Locate the cell with the specified text and output its (x, y) center coordinate. 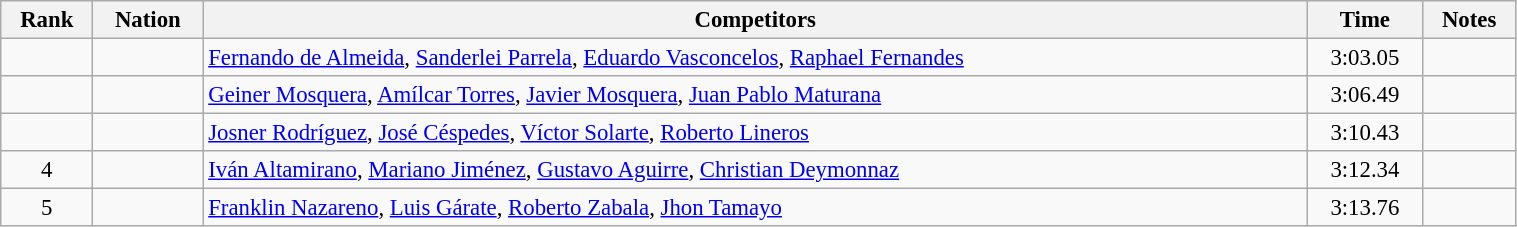
3:03.05 (1366, 58)
Notes (1469, 20)
3:12.34 (1366, 170)
3:13.76 (1366, 208)
3:10.43 (1366, 133)
5 (47, 208)
Fernando de Almeida, Sanderlei Parrela, Eduardo Vasconcelos, Raphael Fernandes (756, 58)
4 (47, 170)
Competitors (756, 20)
3:06.49 (1366, 95)
Geiner Mosquera, Amílcar Torres, Javier Mosquera, Juan Pablo Maturana (756, 95)
Nation (148, 20)
Rank (47, 20)
Time (1366, 20)
Josner Rodríguez, José Céspedes, Víctor Solarte, Roberto Lineros (756, 133)
Franklin Nazareno, Luis Gárate, Roberto Zabala, Jhon Tamayo (756, 208)
Iván Altamirano, Mariano Jiménez, Gustavo Aguirre, Christian Deymonnaz (756, 170)
